Provide the [X, Y] coordinate of the cell's center where the given text is located.  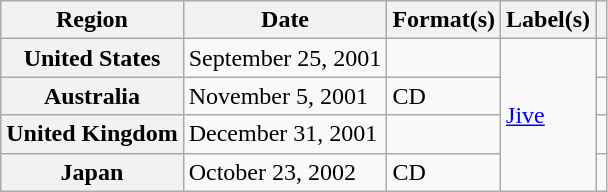
Format(s) [444, 20]
Australia [92, 96]
Region [92, 20]
Jive [548, 115]
December 31, 2001 [285, 134]
Japan [92, 172]
November 5, 2001 [285, 96]
Label(s) [548, 20]
United States [92, 58]
September 25, 2001 [285, 58]
Date [285, 20]
October 23, 2002 [285, 172]
United Kingdom [92, 134]
